Extract the (x, y) coordinate from the center of the cell holding the provided text.  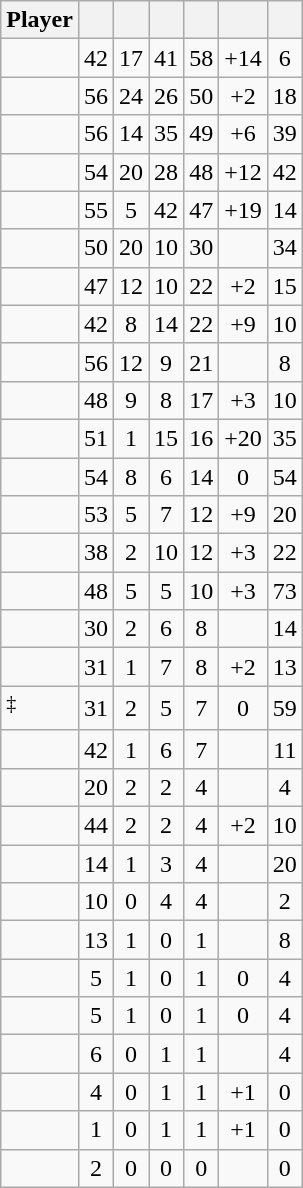
59 (284, 708)
+19 (244, 210)
28 (166, 172)
11 (284, 749)
34 (284, 248)
44 (96, 826)
Player (40, 20)
16 (202, 438)
18 (284, 96)
3 (166, 864)
73 (284, 591)
53 (96, 515)
38 (96, 553)
+14 (244, 58)
+12 (244, 172)
58 (202, 58)
55 (96, 210)
21 (202, 362)
24 (132, 96)
26 (166, 96)
39 (284, 134)
51 (96, 438)
41 (166, 58)
+20 (244, 438)
‡ (40, 708)
+6 (244, 134)
49 (202, 134)
